Find where the given text appears and provide that cell's center as [X, Y] coordinate. 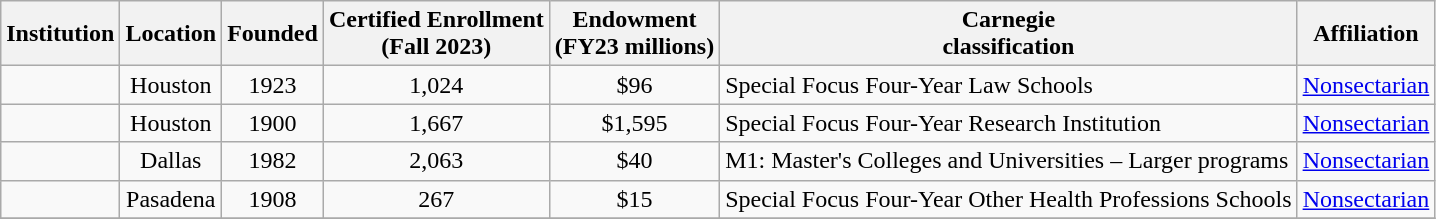
Location [171, 34]
$40 [634, 161]
Special Focus Four-Year Law Schools [1008, 85]
M1: Master's Colleges and Universities – Larger programs [1008, 161]
Endowment (FY23 millions) [634, 34]
Carnegieclassification [1008, 34]
Special Focus Four-Year Research Institution [1008, 123]
Special Focus Four-Year Other Health Professions Schools [1008, 199]
$96 [634, 85]
Pasadena [171, 199]
1,024 [436, 85]
Affiliation [1366, 34]
$1,595 [634, 123]
Institution [60, 34]
$15 [634, 199]
Dallas [171, 161]
1982 [273, 161]
Founded [273, 34]
Certified Enrollment(Fall 2023) [436, 34]
267 [436, 199]
1900 [273, 123]
1908 [273, 199]
2,063 [436, 161]
1923 [273, 85]
1,667 [436, 123]
